Determine the [X, Y] coordinate at the center of the cell enclosing the given text.  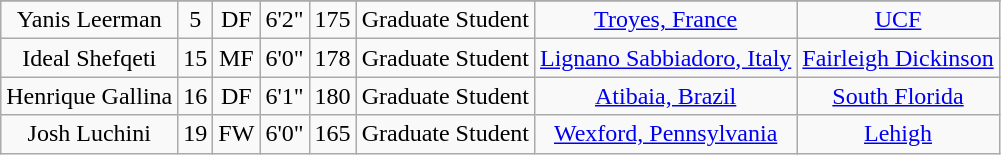
180 [332, 96]
Atibaia, Brazil [665, 96]
178 [332, 58]
MF [236, 58]
UCF [898, 20]
South Florida [898, 96]
Lehigh [898, 134]
16 [196, 96]
15 [196, 58]
19 [196, 134]
Fairleigh Dickinson [898, 58]
Ideal Shefqeti [90, 58]
Henrique Gallina [90, 96]
Troyes, France [665, 20]
FW [236, 134]
Josh Luchini [90, 134]
Lignano Sabbiadoro, Italy [665, 58]
Yanis Leerman [90, 20]
165 [332, 134]
5 [196, 20]
Wexford, Pennsylvania [665, 134]
6'2" [284, 20]
6'1" [284, 96]
175 [332, 20]
